For the text-containing cell, return its midpoint in (x, y) coordinate format. 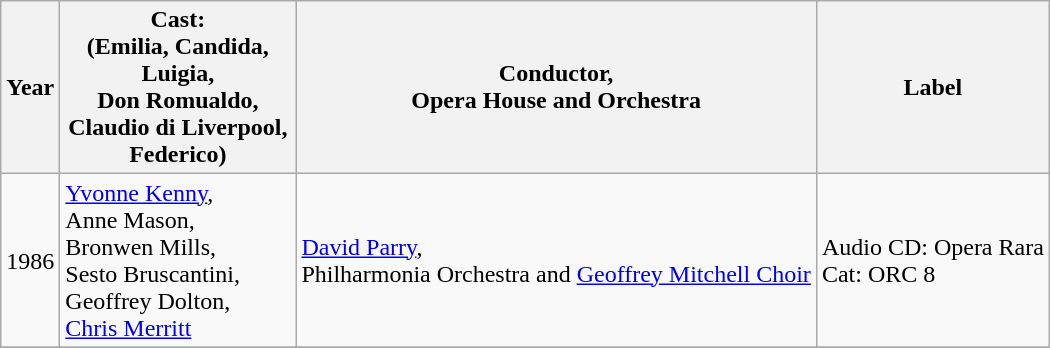
Conductor,Opera House and Orchestra (556, 88)
Cast:(Emilia, Candida,Luigia,Don Romualdo,Claudio di Liverpool, Federico) (178, 88)
Year (30, 88)
David Parry, Philharmonia Orchestra and Geoffrey Mitchell Choir (556, 260)
Yvonne Kenny,Anne Mason,Bronwen Mills,Sesto Bruscantini,Geoffrey Dolton,Chris Merritt (178, 260)
Label (932, 88)
Audio CD: Opera RaraCat: ORC 8 (932, 260)
1986 (30, 260)
